Identify which cell holds the provided text, then report its [x, y] central coordinate. 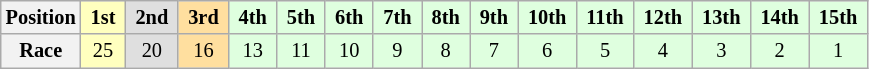
4th [253, 17]
Race [41, 51]
Position [41, 17]
4 [663, 51]
3rd [203, 17]
15th [838, 17]
5 [604, 51]
2 [779, 51]
8th [446, 17]
9 [397, 51]
1 [838, 51]
5th [301, 17]
25 [104, 51]
14th [779, 17]
20 [152, 51]
11 [301, 51]
2nd [152, 17]
8 [446, 51]
10 [349, 51]
10th [547, 17]
9th [494, 17]
6th [349, 17]
13 [253, 51]
7th [397, 17]
3 [721, 51]
6 [547, 51]
16 [203, 51]
13th [721, 17]
11th [604, 17]
1st [104, 17]
7 [494, 51]
12th [663, 17]
